Return (x, y) of the center of cell containing provided text 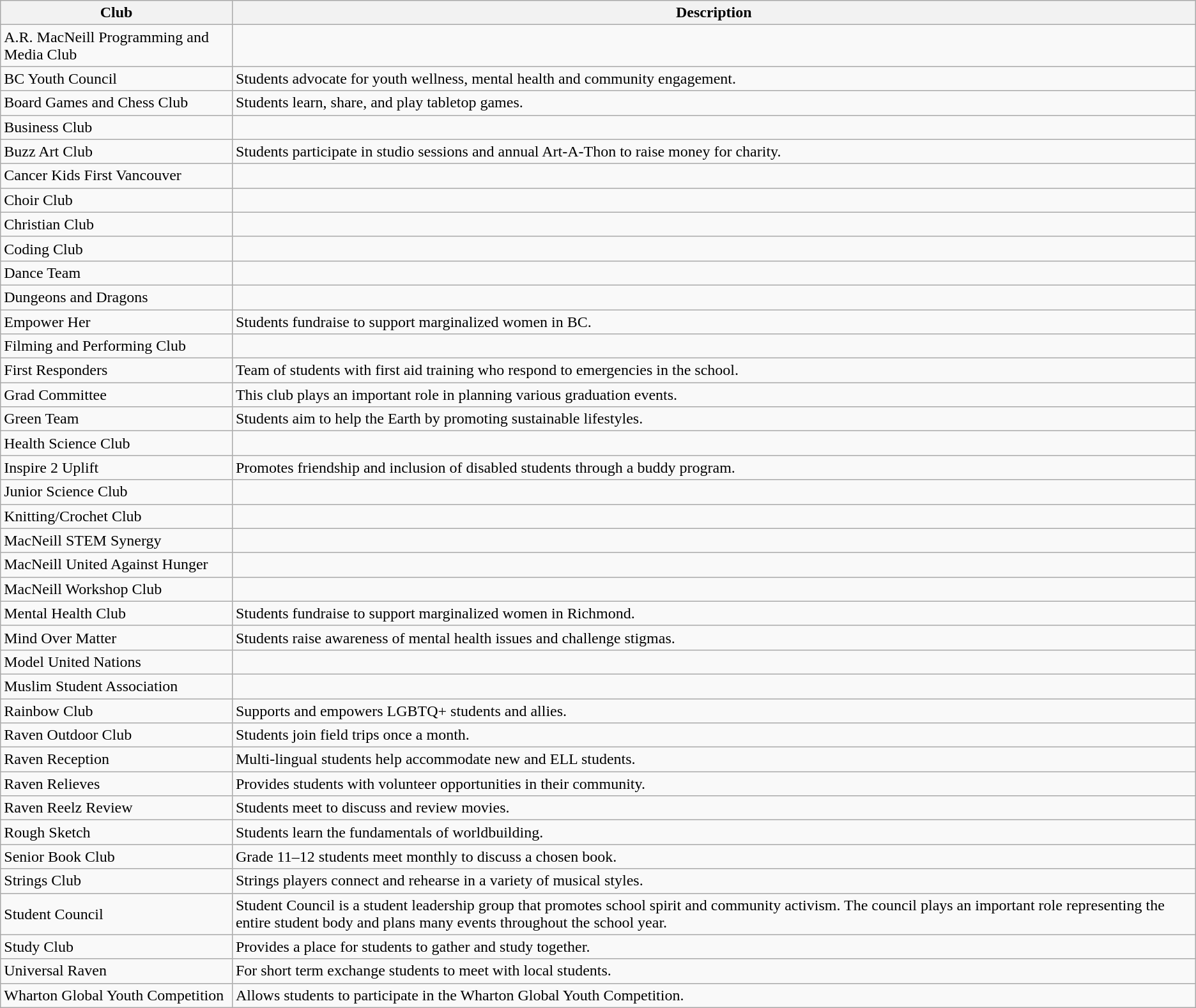
Raven Outdoor Club (116, 735)
Students learn, share, and play tabletop games. (714, 103)
MacNeill STEM Synergy (116, 540)
Students fundraise to support marginalized women in Richmond. (714, 613)
Rainbow Club (116, 711)
Club (116, 13)
Raven Relieves (116, 784)
Students aim to help the Earth by promoting sustainable lifestyles. (714, 419)
Students meet to discuss and review movies. (714, 808)
Grade 11–12 students meet monthly to discuss a chosen book. (714, 857)
Provides a place for students to gather and study together. (714, 947)
Filming and Performing Club (116, 346)
Students advocate for youth wellness, mental health and community engagement. (714, 79)
MacNeill Workshop Club (116, 589)
Senior Book Club (116, 857)
Supports and empowers LGBTQ+ students and allies. (714, 711)
Students participate in studio sessions and annual Art-A-Thon to raise money for charity. (714, 151)
Promotes friendship and inclusion of disabled students through a buddy program. (714, 468)
For short term exchange students to meet with local students. (714, 971)
Team of students with first aid training who respond to emergencies in the school. (714, 370)
Description (714, 13)
Raven Reception (116, 760)
Coding Club (116, 248)
Universal Raven (116, 971)
Student Council (116, 913)
Knitting/Crochet Club (116, 516)
Study Club (116, 947)
Dungeons and Dragons (116, 297)
Multi-lingual students help accommodate new and ELL students. (714, 760)
Choir Club (116, 200)
Junior Science Club (116, 492)
Mind Over Matter (116, 638)
Provides students with volunteer opportunities in their community. (714, 784)
Business Club (116, 127)
Students learn the fundamentals of worldbuilding. (714, 832)
Muslim Student Association (116, 686)
Rough Sketch (116, 832)
Empower Her (116, 321)
Board Games and Chess Club (116, 103)
Allows students to participate in the Wharton Global Youth Competition. (714, 995)
Health Science Club (116, 443)
Raven Reelz Review (116, 808)
Strings Club (116, 881)
BC Youth Council (116, 79)
Green Team (116, 419)
This club plays an important role in planning various graduation events. (714, 395)
Mental Health Club (116, 613)
Wharton Global Youth Competition (116, 995)
Model United Nations (116, 662)
Students join field trips once a month. (714, 735)
Strings players connect and rehearse in a variety of musical styles. (714, 881)
Grad Committee (116, 395)
MacNeill United Against Hunger (116, 565)
First Responders (116, 370)
Christian Club (116, 224)
Buzz Art Club (116, 151)
Dance Team (116, 273)
A.R. MacNeill Programming and Media Club (116, 46)
Inspire 2 Uplift (116, 468)
Cancer Kids First Vancouver (116, 176)
Students fundraise to support marginalized women in BC. (714, 321)
Students raise awareness of mental health issues and challenge stigmas. (714, 638)
